Return [X, Y] of the center of cell containing provided text 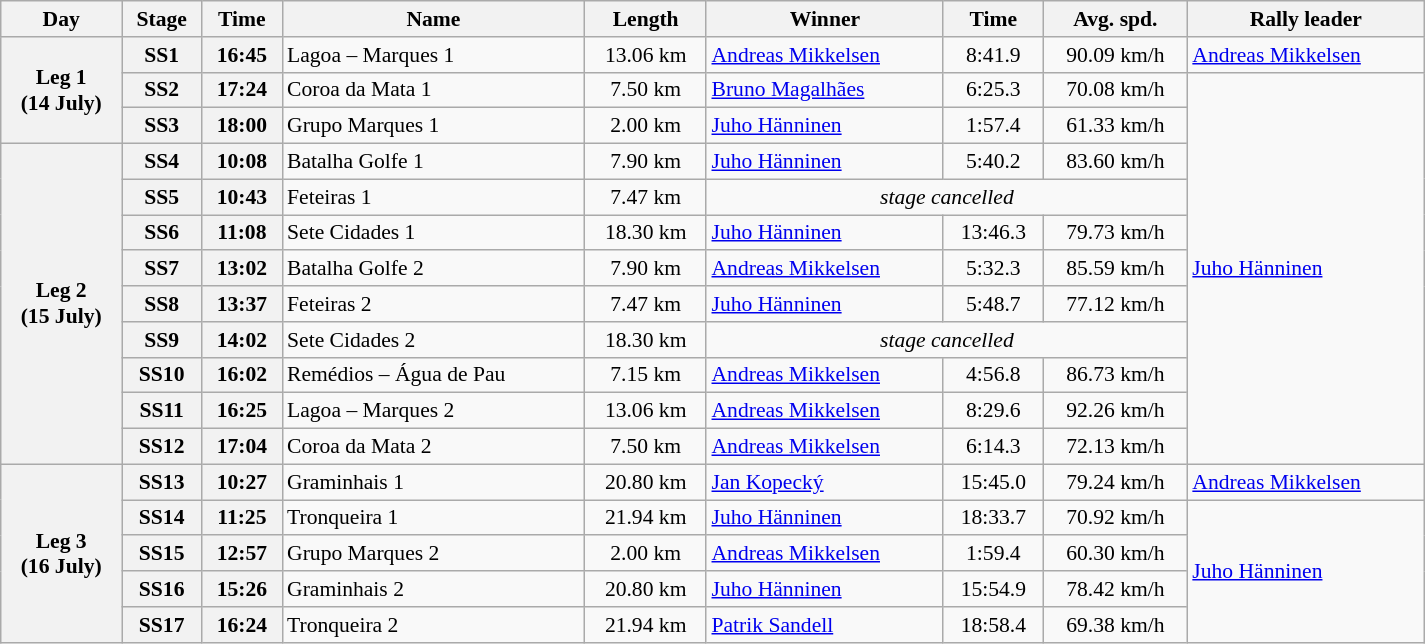
60.30 km/h [1115, 554]
Tronqueira 2 [434, 625]
16:02 [242, 375]
Avg. spd. [1115, 19]
Batalha Golfe 2 [434, 269]
86.73 km/h [1115, 375]
SS17 [162, 625]
SS11 [162, 411]
11:25 [242, 518]
Sete Cidades 1 [434, 233]
Name [434, 19]
8:41.9 [993, 55]
Feteiras 1 [434, 197]
Grupo Marques 2 [434, 554]
SS4 [162, 162]
Rally leader [1306, 19]
18:33.7 [993, 518]
10:43 [242, 197]
Tronqueira 1 [434, 518]
Batalha Golfe 1 [434, 162]
16:25 [242, 411]
Winner [824, 19]
15:45.0 [993, 482]
Remédios – Água de Pau [434, 375]
Lagoa – Marques 2 [434, 411]
10:27 [242, 482]
17:24 [242, 90]
11:08 [242, 233]
18:00 [242, 126]
SS10 [162, 375]
13:37 [242, 304]
5:48.7 [993, 304]
SS8 [162, 304]
17:04 [242, 447]
18:58.4 [993, 625]
Graminhais 1 [434, 482]
Stage [162, 19]
SS15 [162, 554]
77.12 km/h [1115, 304]
13:46.3 [993, 233]
SS1 [162, 55]
85.59 km/h [1115, 269]
61.33 km/h [1115, 126]
Grupo Marques 1 [434, 126]
16:24 [242, 625]
8:29.6 [993, 411]
12:57 [242, 554]
15:54.9 [993, 589]
92.26 km/h [1115, 411]
10:08 [242, 162]
SS2 [162, 90]
15:26 [242, 589]
7.15 km [646, 375]
SS3 [162, 126]
SS13 [162, 482]
83.60 km/h [1115, 162]
Patrik Sandell [824, 625]
Leg 3(16 July) [62, 553]
SS5 [162, 197]
1:57.4 [993, 126]
Graminhais 2 [434, 589]
90.09 km/h [1115, 55]
79.73 km/h [1115, 233]
SS6 [162, 233]
70.92 km/h [1115, 518]
Coroa da Mata 2 [434, 447]
16:45 [242, 55]
SS14 [162, 518]
Bruno Magalhães [824, 90]
4:56.8 [993, 375]
Day [62, 19]
5:32.3 [993, 269]
13:02 [242, 269]
Jan Kopecký [824, 482]
14:02 [242, 340]
5:40.2 [993, 162]
SS16 [162, 589]
Lagoa – Marques 1 [434, 55]
Sete Cidades 2 [434, 340]
79.24 km/h [1115, 482]
6:14.3 [993, 447]
1:59.4 [993, 554]
Feteiras 2 [434, 304]
6:25.3 [993, 90]
Length [646, 19]
SS7 [162, 269]
Leg 2(15 July) [62, 304]
70.08 km/h [1115, 90]
SS9 [162, 340]
72.13 km/h [1115, 447]
69.38 km/h [1115, 625]
Coroa da Mata 1 [434, 90]
78.42 km/h [1115, 589]
SS12 [162, 447]
Leg 1(14 July) [62, 90]
